Output the [X, Y] coordinate of the center of the cell containing the given text.  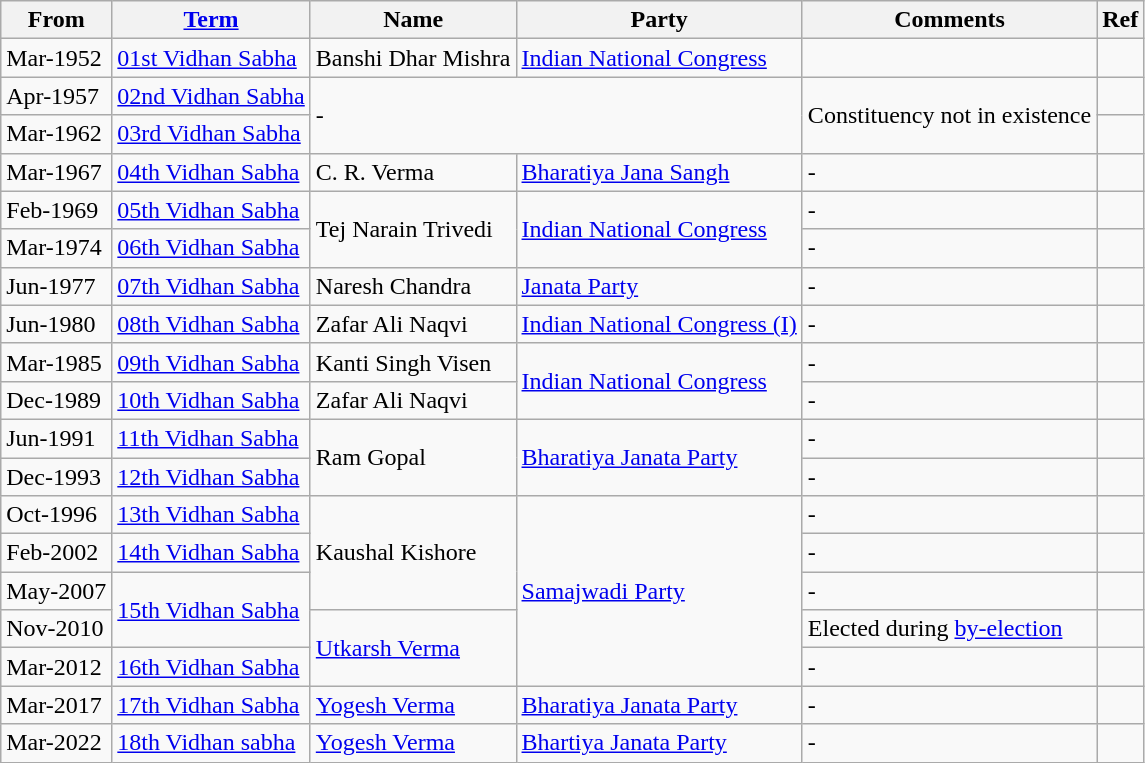
Feb-1969 [56, 210]
Kaushal Kishore [413, 553]
18th Vidhan sabha [211, 743]
12th Vidhan Sabha [211, 477]
01st Vidhan Sabha [211, 58]
Kanti Singh Visen [413, 362]
Bharatiya Jana Sangh [659, 172]
Janata Party [659, 286]
Nov-2010 [56, 629]
04th Vidhan Sabha [211, 172]
Samajwadi Party [659, 591]
14th Vidhan Sabha [211, 553]
17th Vidhan Sabha [211, 705]
Mar-1952 [56, 58]
11th Vidhan Sabha [211, 438]
09th Vidhan Sabha [211, 362]
Oct-1996 [56, 515]
10th Vidhan Sabha [211, 400]
Dec-1993 [56, 477]
06th Vidhan Sabha [211, 248]
Ref [1120, 20]
Name [413, 20]
Bhartiya Janata Party [659, 743]
Jun-1980 [56, 324]
Elected during by-election [949, 629]
Apr-1957 [56, 96]
08th Vidhan Sabha [211, 324]
02nd Vidhan Sabha [211, 96]
Jun-1991 [56, 438]
Banshi Dhar Mishra [413, 58]
Mar-2012 [56, 667]
05th Vidhan Sabha [211, 210]
Term [211, 20]
Utkarsh Verma [413, 648]
Feb-2002 [56, 553]
Naresh Chandra [413, 286]
Mar-2017 [56, 705]
From [56, 20]
07th Vidhan Sabha [211, 286]
Ram Gopal [413, 457]
03rd Vidhan Sabha [211, 134]
Constituency not in existence [949, 115]
Mar-2022 [56, 743]
Indian National Congress (I) [659, 324]
May-2007 [56, 591]
Comments [949, 20]
Party [659, 20]
Mar-1967 [56, 172]
Mar-1985 [56, 362]
13th Vidhan Sabha [211, 515]
16th Vidhan Sabha [211, 667]
C. R. Verma [413, 172]
Jun-1977 [56, 286]
Mar-1974 [56, 248]
Mar-1962 [56, 134]
15th Vidhan Sabha [211, 610]
Dec-1989 [56, 400]
Tej Narain Trivedi [413, 229]
